Capture the cell that displays the provided text and extract its (X, Y) central coordinate. 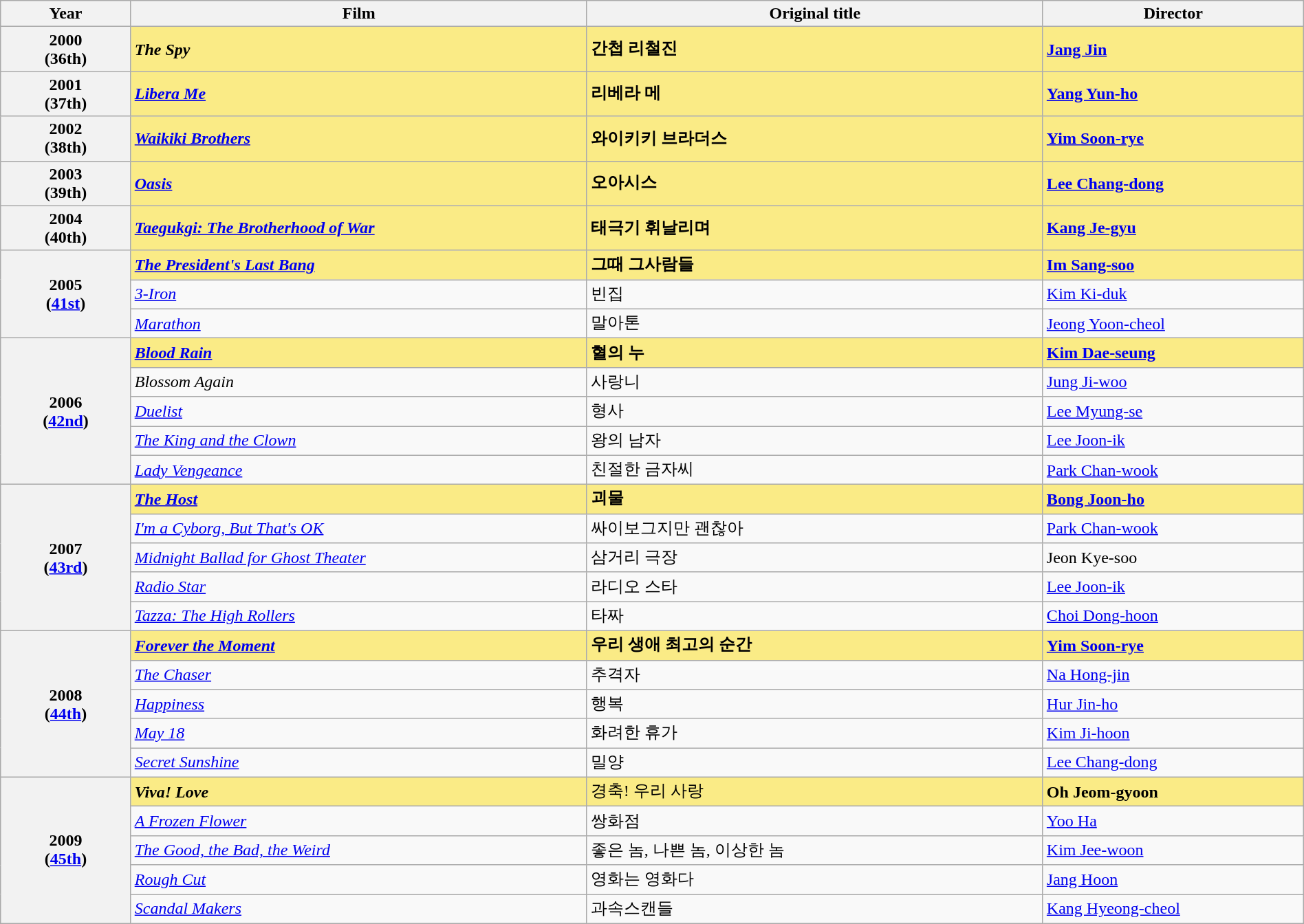
Taegukgi: The Brotherhood of War (359, 228)
2002(38th) (66, 139)
라디오 스타 (814, 587)
Duelist (359, 411)
Jeon Kye-soo (1173, 558)
Year (66, 14)
Happiness (359, 704)
3-Iron (359, 294)
Jang Jin (1173, 49)
Oh Jeom-gyoon (1173, 792)
그때 그사람들 (814, 265)
좋은 놈, 나쁜 놈, 이상한 놈 (814, 850)
말아톤 (814, 323)
Scandal Makers (359, 909)
쌍화점 (814, 821)
경축! 우리 사랑 (814, 792)
Kim Jee-woon (1173, 850)
Kim Ji-hoon (1173, 733)
오아시스 (814, 183)
빈집 (814, 294)
Oasis (359, 183)
Rough Cut (359, 880)
Waikiki Brothers (359, 139)
사랑니 (814, 382)
Viva! Love (359, 792)
Kim Ki-duk (1173, 294)
2004(40th) (66, 228)
The King and the Clown (359, 441)
Blossom Again (359, 382)
Lee Myung-se (1173, 411)
2003(39th) (66, 183)
2009(45th) (66, 850)
Forever the Moment (359, 645)
Im Sang-soo (1173, 265)
과속스캔들 (814, 909)
2001(37th) (66, 93)
혈의 누 (814, 353)
The Host (359, 499)
Original title (814, 14)
Marathon (359, 323)
Jang Hoon (1173, 880)
리베라 메 (814, 93)
2000(36th) (66, 49)
Kim Dae-seung (1173, 353)
Radio Star (359, 587)
친절한 금자씨 (814, 470)
Film (359, 14)
괴물 (814, 499)
2007(43rd) (66, 558)
Secret Sunshine (359, 763)
Bong Joon-ho (1173, 499)
The President's Last Bang (359, 265)
The Chaser (359, 675)
와이키키 브라더스 (814, 139)
Tazza: The High Rollers (359, 616)
왕의 남자 (814, 441)
우리 생애 최고의 순간 (814, 645)
화려한 휴가 (814, 733)
Jung Ji-woo (1173, 382)
추격자 (814, 675)
싸이보그지만 괜찮아 (814, 528)
밀양 (814, 763)
Kang Je-gyu (1173, 228)
I'm a Cyborg, But That's OK (359, 528)
Midnight Ballad for Ghost Theater (359, 558)
Libera Me (359, 93)
Choi Dong-hoon (1173, 616)
타짜 (814, 616)
Blood Rain (359, 353)
Na Hong-jin (1173, 675)
삼거리 극장 (814, 558)
행복 (814, 704)
The Good, the Bad, the Weird (359, 850)
간첩 리철진 (814, 49)
A Frozen Flower (359, 821)
Kang Hyeong-cheol (1173, 909)
Hur Jin-ho (1173, 704)
Yoo Ha (1173, 821)
2008(44th) (66, 704)
The Spy (359, 49)
May 18 (359, 733)
Lady Vengeance (359, 470)
2005(41st) (66, 294)
형사 (814, 411)
Director (1173, 14)
Yang Yun-ho (1173, 93)
태극기 휘날리며 (814, 228)
2006(42nd) (66, 411)
Jeong Yoon-cheol (1173, 323)
영화는 영화다 (814, 880)
